For the text-containing cell, return its midpoint in (x, y) coordinate format. 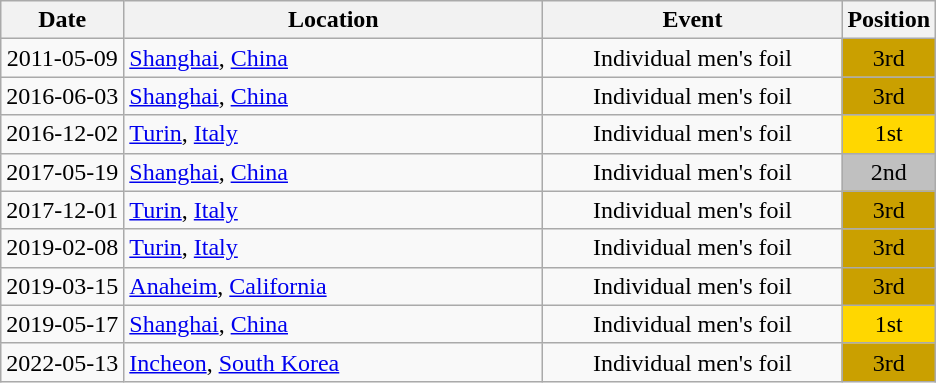
2016-06-03 (62, 96)
Position (889, 20)
Date (62, 20)
2017-12-01 (62, 210)
Event (692, 20)
2016-12-02 (62, 134)
Incheon, South Korea (334, 362)
2nd (889, 172)
Location (334, 20)
Anaheim, California (334, 286)
2019-02-08 (62, 248)
2022-05-13 (62, 362)
2011-05-09 (62, 58)
2019-05-17 (62, 324)
2019-03-15 (62, 286)
2017-05-19 (62, 172)
